Locate the cell with the specified text and output its (X, Y) center coordinate. 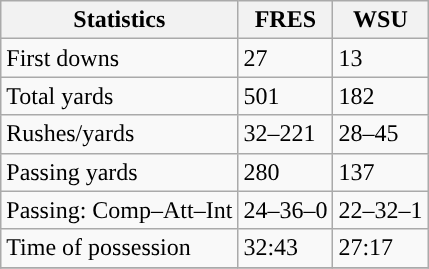
Passing: Comp–Att–Int (120, 210)
22–32–1 (380, 210)
Passing yards (120, 172)
32–221 (286, 134)
27 (286, 58)
Total yards (120, 96)
28–45 (380, 134)
182 (380, 96)
501 (286, 96)
Rushes/yards (120, 134)
137 (380, 172)
Time of possession (120, 248)
280 (286, 172)
13 (380, 58)
First downs (120, 58)
32:43 (286, 248)
24–36–0 (286, 210)
WSU (380, 20)
Statistics (120, 20)
FRES (286, 20)
27:17 (380, 248)
